Provide the [X, Y] coordinate of the cell's center where the given text is located.  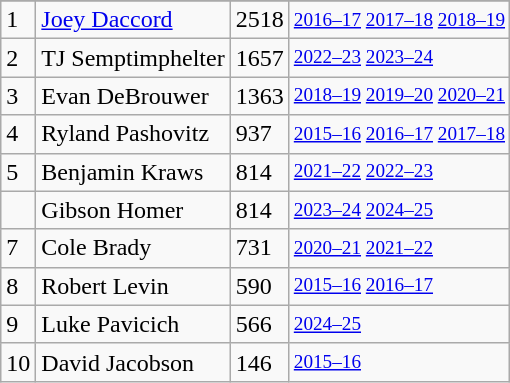
566 [260, 324]
TJ Semptimphelter [133, 58]
2 [18, 58]
8 [18, 286]
Joey Daccord [133, 20]
2518 [260, 20]
2015–16 2016–17 [399, 286]
Benjamin Kraws [133, 172]
Cole Brady [133, 248]
10 [18, 362]
731 [260, 248]
Robert Levin [133, 286]
1 [18, 20]
2020–21 2021–22 [399, 248]
2015–16 [399, 362]
3 [18, 96]
9 [18, 324]
4 [18, 134]
146 [260, 362]
1363 [260, 96]
2022–23 2023–24 [399, 58]
7 [18, 248]
Luke Pavicich [133, 324]
David Jacobson [133, 362]
Evan DeBrouwer [133, 96]
937 [260, 134]
590 [260, 286]
5 [18, 172]
Ryland Pashovitz [133, 134]
2024–25 [399, 324]
2023–24 2024–25 [399, 210]
Gibson Homer [133, 210]
2015–16 2016–17 2017–18 [399, 134]
2021–22 2022–23 [399, 172]
1657 [260, 58]
2016–17 2017–18 2018–19 [399, 20]
2018–19 2019–20 2020–21 [399, 96]
